Capture the cell that displays the provided text and extract its [X, Y] central coordinate. 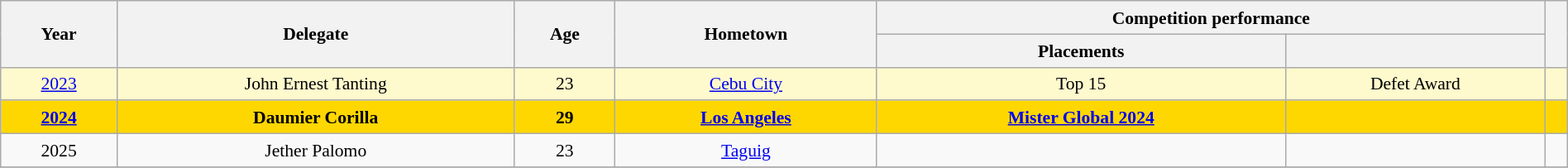
29 [565, 118]
Jether Palomo [316, 151]
Hometown [746, 34]
Year [60, 34]
2023 [60, 84]
Placements [1081, 50]
Age [565, 34]
2025 [60, 151]
Taguig [746, 151]
2024 [60, 118]
Cebu City [746, 84]
Los Angeles [746, 118]
Defet Award [1415, 84]
Delegate [316, 34]
Top 15 [1081, 84]
Mister Global 2024 [1081, 118]
Competition performance [1211, 17]
John Ernest Tanting [316, 84]
Daumier Corilla [316, 118]
